Capture the cell that displays the provided text and extract its [x, y] central coordinate. 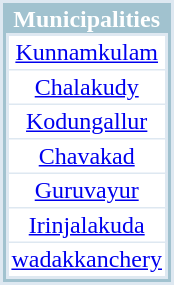
Municipalities Kunnamkulam Chalakudy Kodungallur Chavakad Guruvayur Irinjalakuda wadakkanchery [87, 143]
Kunnamkulam [87, 52]
Chalakudy [87, 87]
Guruvayur [87, 190]
wadakkanchery [87, 260]
Irinjalakuda [87, 225]
Kodungallur [87, 121]
Chavakad [87, 156]
